Determine the (X, Y) coordinate at the center of the cell enclosing the given text.  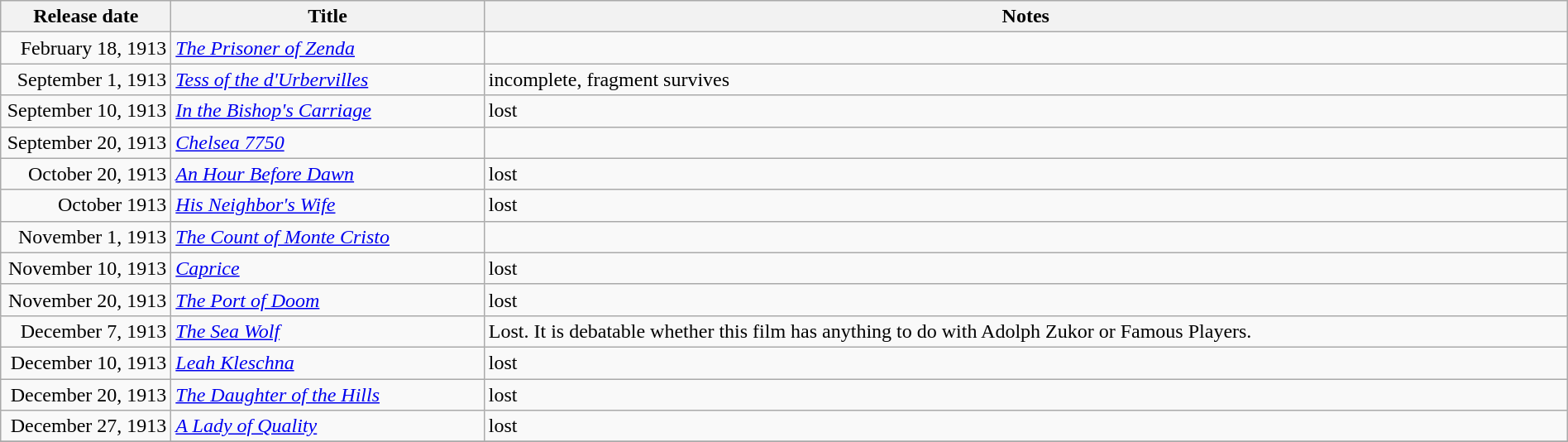
November 1, 1913 (86, 237)
Leah Kleschna (327, 363)
September 1, 1913 (86, 79)
The Port of Doom (327, 300)
Lost. It is debatable whether this film has anything to do with Adolph Zukor or Famous Players. (1025, 331)
Caprice (327, 268)
The Daughter of the Hills (327, 395)
In the Bishop's Carriage (327, 111)
Title (327, 17)
November 10, 1913 (86, 268)
December 27, 1913 (86, 426)
An Hour Before Dawn (327, 174)
incomplete, fragment survives (1025, 79)
October 1913 (86, 205)
Chelsea 7750 (327, 142)
The Count of Monte Cristo (327, 237)
December 10, 1913 (86, 363)
September 20, 1913 (86, 142)
December 20, 1913 (86, 395)
December 7, 1913 (86, 331)
November 20, 1913 (86, 300)
The Sea Wolf (327, 331)
A Lady of Quality (327, 426)
Tess of the d'Urbervilles (327, 79)
His Neighbor's Wife (327, 205)
September 10, 1913 (86, 111)
October 20, 1913 (86, 174)
Release date (86, 17)
The Prisoner of Zenda (327, 48)
Notes (1025, 17)
February 18, 1913 (86, 48)
